Locate the cell with the specified text and output its [X, Y] center coordinate. 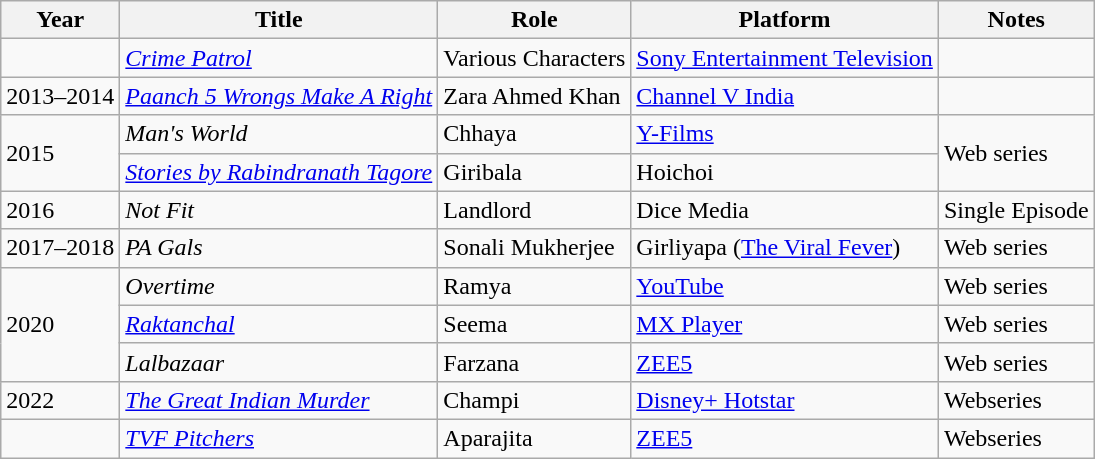
Sonali Mukherjee [534, 248]
Overtime [279, 286]
Various Characters [534, 58]
Stories by Rabindranath Tagore [279, 172]
Girliyapa (The Viral Fever) [785, 248]
2017–2018 [60, 248]
Champi [534, 400]
Lalbazaar [279, 362]
Landlord [534, 210]
Disney+ Hotstar [785, 400]
Year [60, 20]
Single Episode [1016, 210]
Farzana [534, 362]
Aparajita [534, 438]
Hoichoi [785, 172]
2013–2014 [60, 96]
Crime Patrol [279, 58]
Chhaya [534, 134]
Role [534, 20]
Channel V India [785, 96]
Raktanchal [279, 324]
Y-Films [785, 134]
The Great Indian Murder [279, 400]
Ramya [534, 286]
2015 [60, 153]
Dice Media [785, 210]
2016 [60, 210]
MX Player [785, 324]
Man's World [279, 134]
Title [279, 20]
TVF Pitchers [279, 438]
Giribala [534, 172]
Zara Ahmed Khan [534, 96]
2020 [60, 324]
2022 [60, 400]
Platform [785, 20]
YouTube [785, 286]
Sony Entertainment Television [785, 58]
Notes [1016, 20]
PA Gals [279, 248]
Not Fit [279, 210]
Seema [534, 324]
Paanch 5 Wrongs Make A Right [279, 96]
